Capture the cell that displays the provided text and extract its (X, Y) central coordinate. 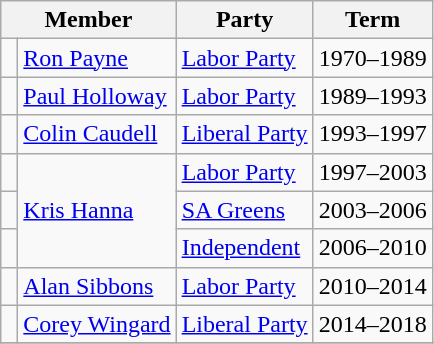
Member (88, 20)
Independent (244, 248)
Paul Holloway (97, 96)
2014–2018 (372, 324)
Party (244, 20)
1993–1997 (372, 134)
1989–1993 (372, 96)
2003–2006 (372, 210)
SA Greens (244, 210)
Colin Caudell (97, 134)
Corey Wingard (97, 324)
2006–2010 (372, 248)
Ron Payne (97, 58)
1997–2003 (372, 172)
Alan Sibbons (97, 286)
2010–2014 (372, 286)
1970–1989 (372, 58)
Term (372, 20)
Kris Hanna (97, 210)
